Detect which cell encompasses the target text, then output its (x, y) center coordinate. 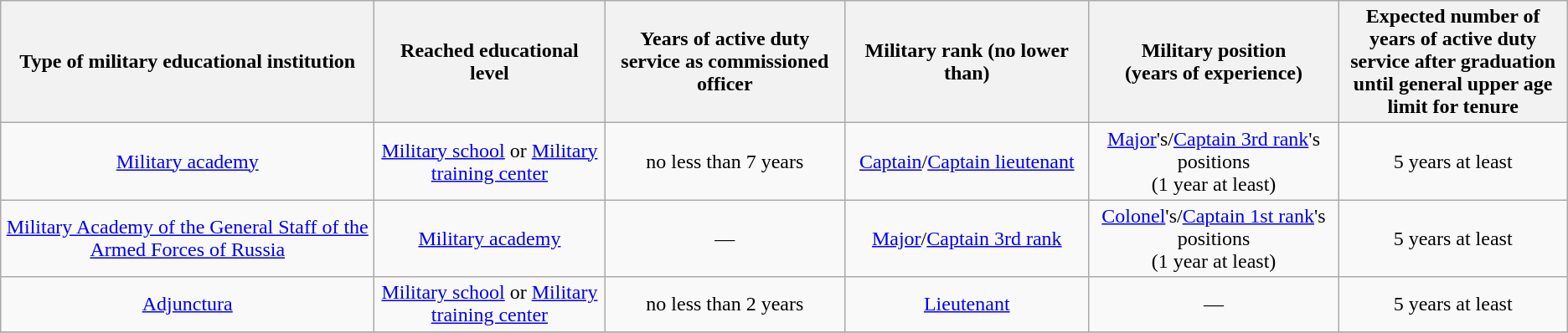
no less than 7 years (725, 161)
Captain/Captain lieutenant (967, 161)
Adjunctura (188, 305)
no less than 2 years (725, 305)
Major's/Captain 3rd rank's positions(1 year at least) (1214, 161)
Type of military educational institution (188, 62)
Military position(years of experience) (1214, 62)
Reached educational level (489, 62)
Military rank (no lower than) (967, 62)
Lieutenant (967, 305)
Expected number of years of active duty service after graduation until general upper age limit for tenure (1452, 62)
Years of active duty service as commissioned officer (725, 62)
Military Academy of the General Staff of the Armed Forces of Russia (188, 238)
Colonel's/Captain 1st rank's positions(1 year at least) (1214, 238)
Major/Captain 3rd rank (967, 238)
